Return the (X, Y) coordinate for the center point of the cell that contains the specified text.  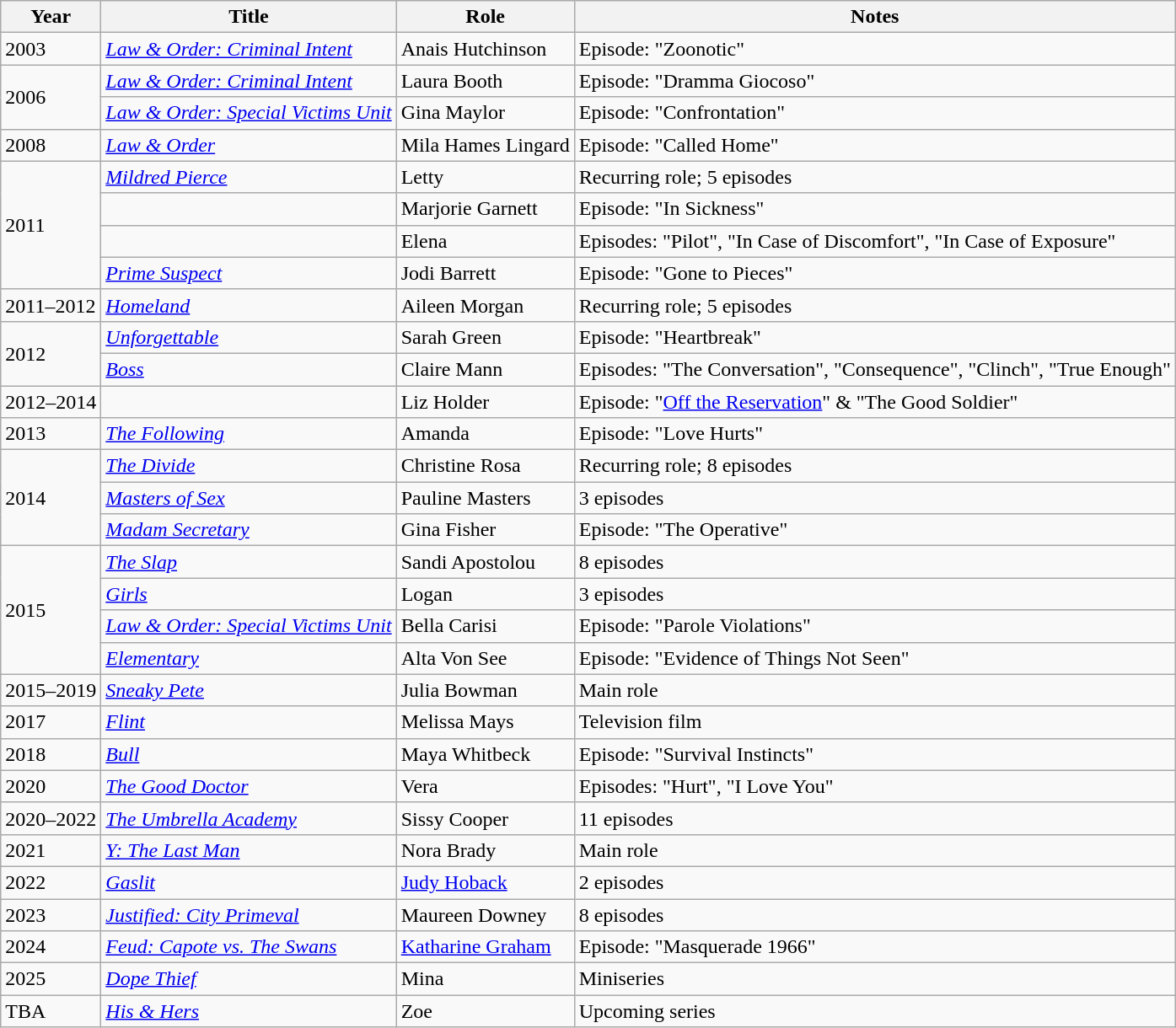
Upcoming series (875, 1011)
The Slap (249, 562)
Madam Secretary (249, 530)
Gina Maylor (486, 113)
Laura Booth (486, 81)
Feud: Capote vs. The Swans (249, 947)
Episode: "Called Home" (875, 145)
Liz Holder (486, 402)
Alta Von See (486, 658)
Episode: "Off the Reservation" & "The Good Soldier" (875, 402)
Claire Mann (486, 369)
Flint (249, 722)
Homeland (249, 305)
Elena (486, 241)
2011–2012 (51, 305)
Jodi Barrett (486, 273)
Pauline Masters (486, 498)
Bull (249, 754)
Christine Rosa (486, 466)
Melissa Mays (486, 722)
Episode: "Heartbreak" (875, 337)
Role (486, 17)
Maya Whitbeck (486, 754)
2012 (51, 353)
Boss (249, 369)
Episode: "The Operative" (875, 530)
2012–2014 (51, 402)
Anais Hutchinson (486, 49)
Mila Hames Lingard (486, 145)
The Divide (249, 466)
2021 (51, 850)
Gaslit (249, 882)
Episode: "Gone to Pieces" (875, 273)
Girls (249, 594)
2025 (51, 979)
The Good Doctor (249, 786)
Episodes: "Hurt", "I Love You" (875, 786)
Nora Brady (486, 850)
Miniseries (875, 979)
Justified: City Primeval (249, 914)
Dope Thief (249, 979)
2020 (51, 786)
Logan (486, 594)
Sarah Green (486, 337)
Gina Fisher (486, 530)
2024 (51, 947)
2011 (51, 225)
Katharine Graham (486, 947)
Episode: "Evidence of Things Not Seen" (875, 658)
Letty (486, 177)
Episode: "Dramma Giocoso" (875, 81)
Episodes: "Pilot", "In Case of Discomfort", "In Case of Exposure" (875, 241)
Television film (875, 722)
Episode: "Survival Instincts" (875, 754)
Y: The Last Man (249, 850)
Julia Bowman (486, 690)
2008 (51, 145)
Episode: "Parole Violations" (875, 626)
Marjorie Garnett (486, 209)
Mina (486, 979)
Sissy Cooper (486, 818)
Title (249, 17)
Episode: "Zoonotic" (875, 49)
2015 (51, 610)
2 episodes (875, 882)
Vera (486, 786)
Law & Order (249, 145)
Prime Suspect (249, 273)
2017 (51, 722)
Episode: "Love Hurts" (875, 434)
2020–2022 (51, 818)
Sneaky Pete (249, 690)
2003 (51, 49)
2023 (51, 914)
Year (51, 17)
Episode: "Masquerade 1966" (875, 947)
Elementary (249, 658)
Notes (875, 17)
Judy Hoback (486, 882)
Amanda (486, 434)
Episode: "Confrontation" (875, 113)
His & Hers (249, 1011)
Zoe (486, 1011)
Mildred Pierce (249, 177)
Unforgettable (249, 337)
Bella Carisi (486, 626)
The Umbrella Academy (249, 818)
TBA (51, 1011)
Aileen Morgan (486, 305)
Sandi Apostolou (486, 562)
Episode: "In Sickness" (875, 209)
Masters of Sex (249, 498)
Recurring role; 8 episodes (875, 466)
11 episodes (875, 818)
Maureen Downey (486, 914)
2015–2019 (51, 690)
The Following (249, 434)
2013 (51, 434)
2006 (51, 97)
Episodes: "The Conversation", "Consequence", "Clinch", "True Enough" (875, 369)
2022 (51, 882)
2018 (51, 754)
2014 (51, 498)
